Capture the cell that displays the provided text and extract its [x, y] central coordinate. 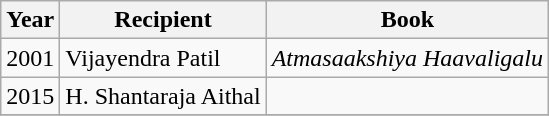
Recipient [163, 20]
2015 [30, 96]
Book [407, 20]
2001 [30, 58]
Vijayendra Patil [163, 58]
H. Shantaraja Aithal [163, 96]
Year [30, 20]
Atmasaakshiya Haavaligalu [407, 58]
